Scan for the cell matching the given text and deliver its [X, Y] coordinate at center. 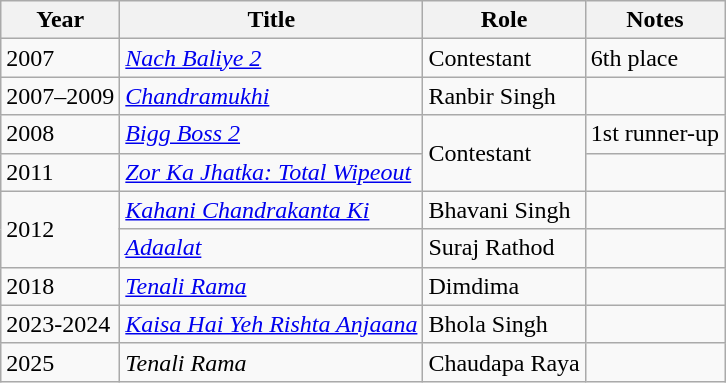
Suraj Rathod [504, 248]
Bhola Singh [504, 324]
2025 [60, 362]
Chandramukhi [272, 96]
2012 [60, 229]
2023-2024 [60, 324]
Role [504, 20]
1st runner-up [654, 134]
Title [272, 20]
Kaisa Hai Yeh Rishta Anjaana [272, 324]
2018 [60, 286]
Bigg Boss 2 [272, 134]
Adaalat [272, 248]
Notes [654, 20]
Nach Baliye 2 [272, 58]
2011 [60, 172]
Chaudapa Raya [504, 362]
2007 [60, 58]
Zor Ka Jhatka: Total Wipeout [272, 172]
2008 [60, 134]
Dimdima [504, 286]
6th place [654, 58]
Kahani Chandrakanta Ki [272, 210]
2007–2009 [60, 96]
Bhavani Singh [504, 210]
Ranbir Singh [504, 96]
Year [60, 20]
